Locate the cell with the specified text and output its [x, y] center coordinate. 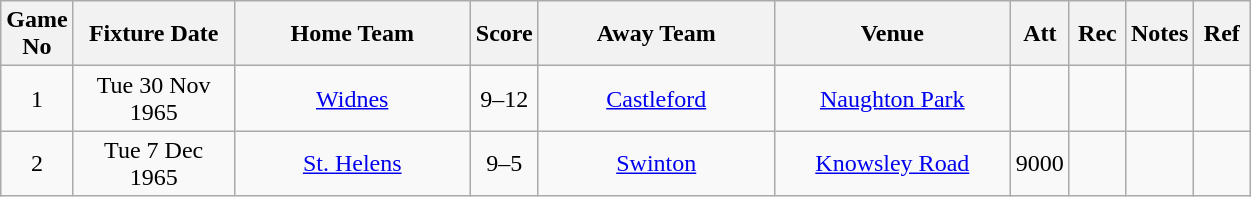
Notes [1159, 34]
9–5 [504, 164]
Tue 30 Nov 1965 [154, 98]
1 [37, 98]
Score [504, 34]
Rec [1097, 34]
Ref [1222, 34]
9–12 [504, 98]
St. Helens [352, 164]
Att [1040, 34]
Fixture Date [154, 34]
Venue [892, 34]
Home Team [352, 34]
9000 [1040, 164]
Swinton [656, 164]
2 [37, 164]
Tue 7 Dec 1965 [154, 164]
Castleford [656, 98]
Game No [37, 34]
Away Team [656, 34]
Widnes [352, 98]
Naughton Park [892, 98]
Knowsley Road [892, 164]
